Provide the (X, Y) coordinate of the cell's center where the given text is located.  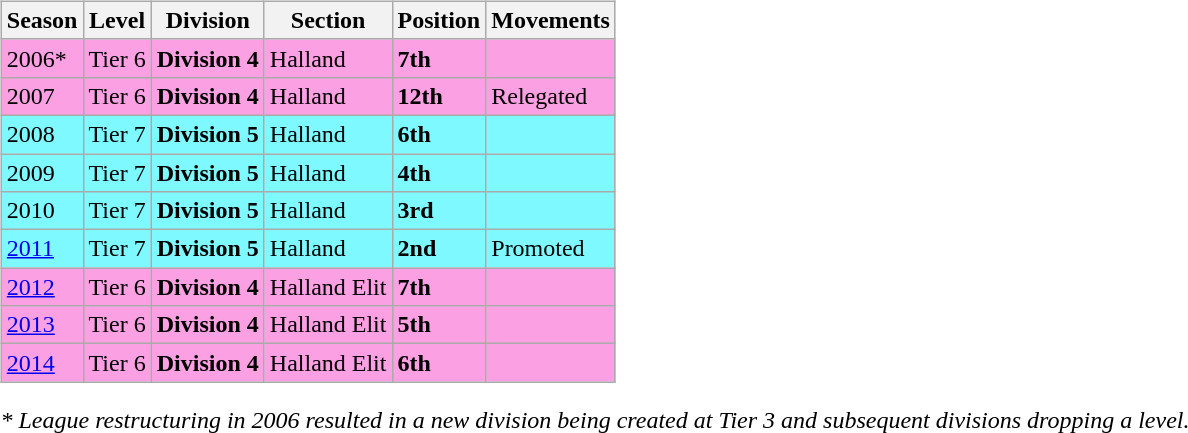
2007 (42, 96)
12th (439, 96)
4th (439, 173)
2010 (42, 211)
Division (208, 20)
Movements (551, 20)
2008 (42, 134)
Season (42, 20)
2013 (42, 325)
2012 (42, 287)
Position (439, 20)
2011 (42, 249)
Level (117, 20)
5th (439, 325)
2nd (439, 249)
2014 (42, 363)
Section (328, 20)
Promoted (551, 249)
3rd (439, 211)
2009 (42, 173)
Relegated (551, 96)
2006* (42, 58)
